For the text-containing cell, return its midpoint in (x, y) coordinate format. 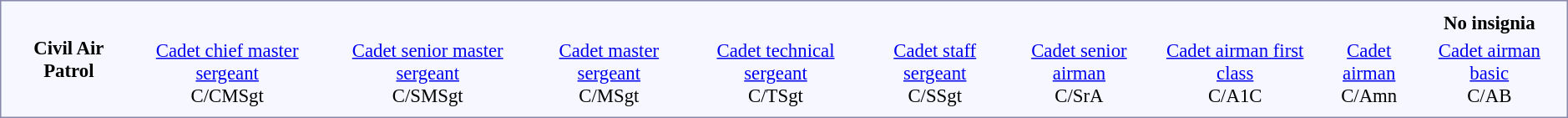
Cadet airman basicC/AB (1490, 73)
Cadet airmanC/Amn (1369, 73)
Civil Air Patrol (68, 59)
No insignia (1490, 23)
Cadet chief master sergeantC/CMSgt (227, 73)
Cadet staff sergeantC/SSgt (935, 73)
Cadet technical sergeantC/TSgt (776, 73)
Cadet senior master sergeantC/SMSgt (427, 73)
Cadet master sergeantC/MSgt (609, 73)
Cadet senior airmanC/SrA (1079, 73)
Cadet airman first classC/A1C (1236, 73)
